Scan for the cell matching the given text and deliver its (x, y) coordinate at center. 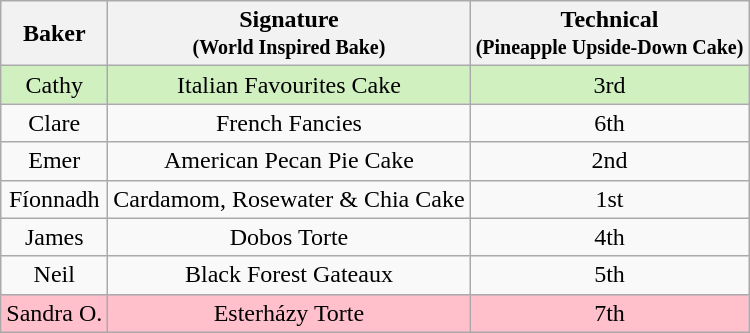
Baker (54, 34)
4th (610, 237)
Italian Favourites Cake (289, 85)
1st (610, 199)
2nd (610, 161)
5th (610, 275)
James (54, 237)
7th (610, 313)
Esterházy Torte (289, 313)
Clare (54, 123)
French Fancies (289, 123)
Technical(Pineapple Upside-Down Cake) (610, 34)
Fíonnadh (54, 199)
Neil (54, 275)
Signature(World Inspired Bake) (289, 34)
3rd (610, 85)
Sandra O. (54, 313)
Emer (54, 161)
Cathy (54, 85)
6th (610, 123)
Dobos Torte (289, 237)
American Pecan Pie Cake (289, 161)
Cardamom, Rosewater & Chia Cake (289, 199)
Black Forest Gateaux (289, 275)
